Find where the given text appears and provide that cell's center as [X, Y] coordinate. 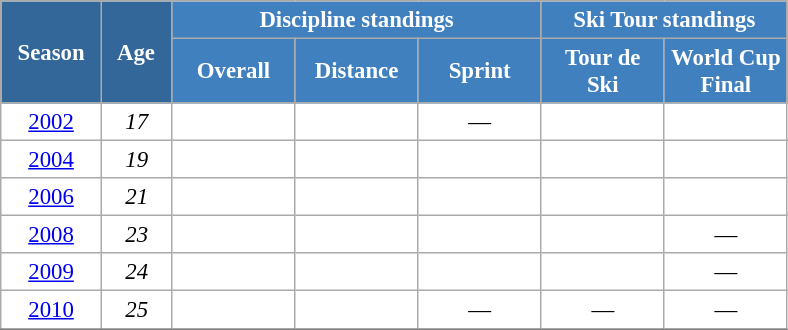
Age [136, 52]
Overall [234, 72]
Ski Tour standings [664, 20]
23 [136, 235]
2010 [52, 310]
2008 [52, 235]
Discipline standings [356, 20]
25 [136, 310]
17 [136, 122]
21 [136, 197]
19 [136, 160]
Tour deSki [602, 72]
Sprint [480, 72]
2006 [52, 197]
2009 [52, 273]
Distance [356, 72]
2002 [52, 122]
24 [136, 273]
2004 [52, 160]
World CupFinal [726, 72]
Season [52, 52]
